From the cell containing the given text, extract its center point as [X, Y] coordinate. 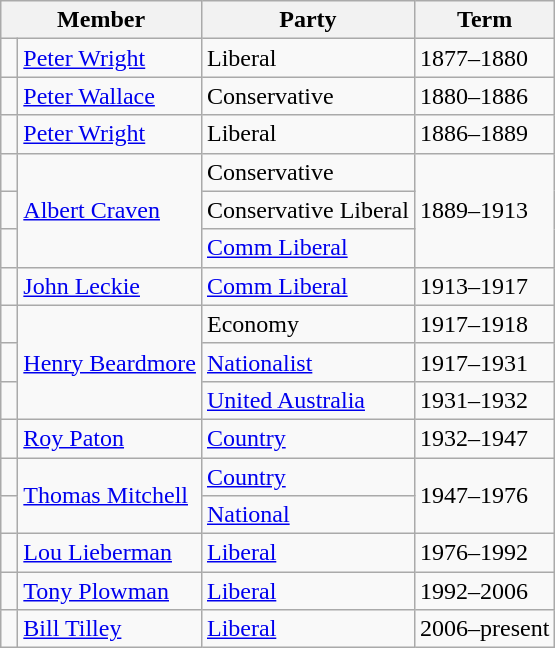
2006–present [484, 629]
Economy [308, 324]
Peter Wallace [110, 96]
Member [102, 20]
Albert Craven [110, 210]
1886–1889 [484, 134]
1917–1918 [484, 324]
Tony Plowman [110, 591]
1877–1880 [484, 58]
John Leckie [110, 286]
Bill Tilley [110, 629]
National [308, 515]
Term [484, 20]
1880–1886 [484, 96]
1889–1913 [484, 210]
United Australia [308, 400]
Lou Lieberman [110, 553]
1976–1992 [484, 553]
1932–1947 [484, 438]
1992–2006 [484, 591]
Party [308, 20]
Henry Beardmore [110, 362]
1913–1917 [484, 286]
1947–1976 [484, 496]
1917–1931 [484, 362]
Conservative Liberal [308, 210]
Roy Paton [110, 438]
Thomas Mitchell [110, 496]
1931–1932 [484, 400]
Nationalist [308, 362]
